Return the (X, Y) coordinate for the center point of the cell that contains the specified text.  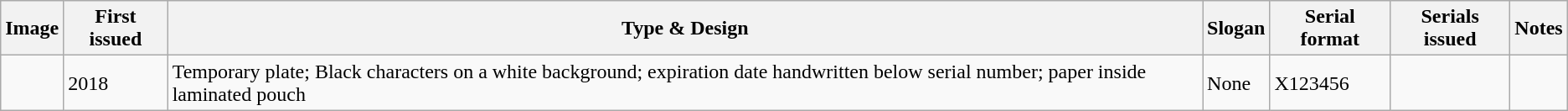
Serials issued (1451, 29)
Type & Design (685, 29)
Notes (1539, 29)
2018 (116, 82)
Temporary plate; Black characters on a white background; expiration date handwritten below serial number; paper inside laminated pouch (685, 82)
First issued (116, 29)
None (1236, 82)
Image (32, 29)
Slogan (1236, 29)
Serial format (1330, 29)
X123456 (1330, 82)
